From the cell containing the given text, extract its center point as [x, y] coordinate. 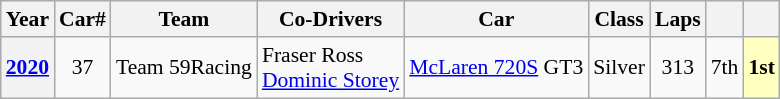
37 [82, 68]
Car# [82, 19]
Laps [678, 19]
1st [762, 68]
Co-Drivers [330, 19]
Year [28, 19]
Team [184, 19]
Car [496, 19]
Silver [619, 68]
Class [619, 19]
2020 [28, 68]
Fraser Ross Dominic Storey [330, 68]
Team 59Racing [184, 68]
313 [678, 68]
McLaren 720S GT3 [496, 68]
7th [725, 68]
